Determine the [x, y] coordinate at the center of the cell enclosing the given text.  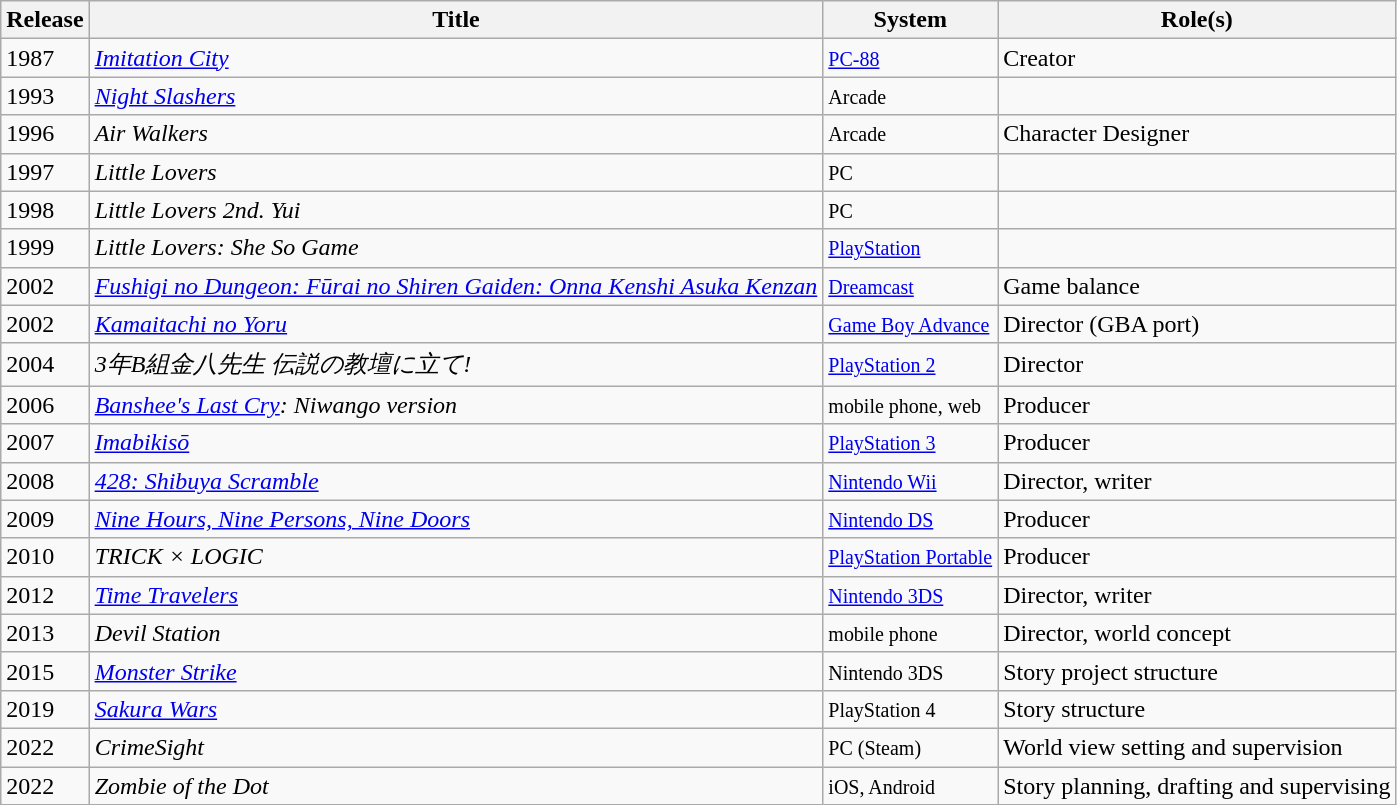
Dreamcast [910, 286]
Title [456, 20]
Character Designer [1197, 134]
1993 [45, 96]
Little Lovers [456, 172]
1999 [45, 248]
mobile phone, web [910, 405]
2012 [45, 595]
PC (Steam) [910, 747]
Night Slashers [456, 96]
Monster Strike [456, 671]
2019 [45, 709]
Nine Hours, Nine Persons, Nine Doors [456, 519]
428: Shibuya Scramble [456, 481]
Director (GBA port) [1197, 324]
Story planning, drafting and supervising [1197, 785]
Air Walkers [456, 134]
Story project structure [1197, 671]
Director [1197, 364]
Nintendo Wii [910, 481]
3年B組金八先生 伝説の教壇に立て! [456, 364]
PC-88 [910, 58]
Game balance [1197, 286]
CrimeSight [456, 747]
PlayStation Portable [910, 557]
Game Boy Advance [910, 324]
Fushigi no Dungeon: Fūrai no Shiren Gaiden: Onna Kenshi Asuka Kenzan [456, 286]
Banshee's Last Cry: Niwango version [456, 405]
2009 [45, 519]
Story structure [1197, 709]
mobile phone [910, 633]
Director, world concept [1197, 633]
PlayStation 3 [910, 443]
1996 [45, 134]
2007 [45, 443]
Sakura Wars [456, 709]
Devil Station [456, 633]
Kamaitachi no Yoru [456, 324]
Little Lovers 2nd. Yui [456, 210]
Creator [1197, 58]
Nintendo DS [910, 519]
Release [45, 20]
PlayStation 2 [910, 364]
World view setting and supervision [1197, 747]
1998 [45, 210]
2008 [45, 481]
iOS, Android [910, 785]
PlayStation 4 [910, 709]
Time Travelers [456, 595]
2013 [45, 633]
Little Lovers: She So Game [456, 248]
PlayStation [910, 248]
2004 [45, 364]
1997 [45, 172]
Role(s) [1197, 20]
Imabikisō [456, 443]
2010 [45, 557]
2006 [45, 405]
2015 [45, 671]
Imitation City [456, 58]
1987 [45, 58]
System [910, 20]
Zombie of the Dot [456, 785]
TRICK × LOGIC [456, 557]
